Return (x, y) of the center of cell containing provided text 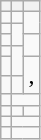
, (32, 75)
